Pinpoint the cell where the given text exists, returning its (X, Y) midpoint coordinate. 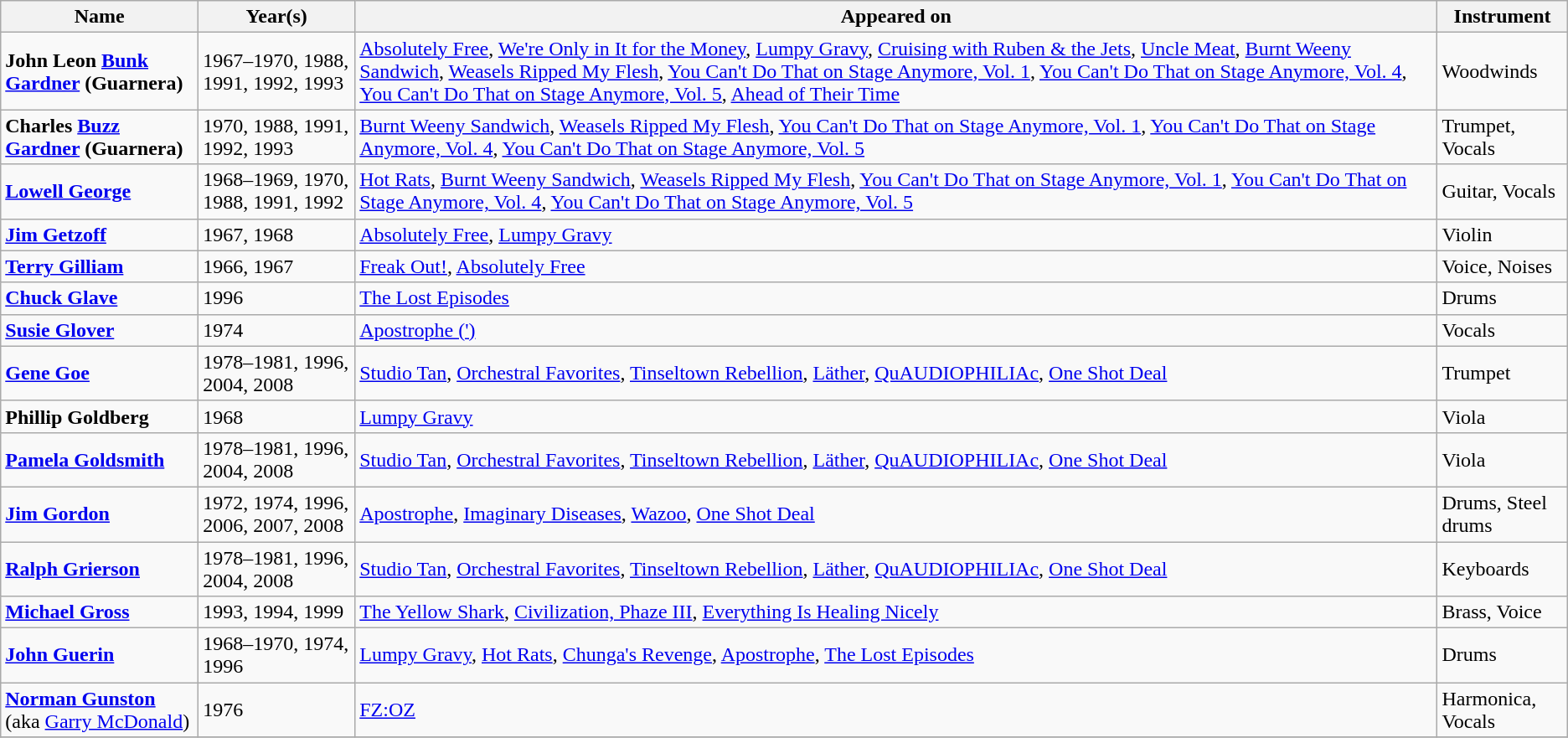
Year(s) (276, 17)
1996 (276, 298)
1976 (276, 710)
Jim Gordon (100, 514)
Trumpet, Vocals (1503, 137)
Harmonica, Vocals (1503, 710)
Norman Gunston (aka Garry McDonald) (100, 710)
Drums, Steel drums (1503, 514)
FZ:OZ (896, 710)
Trumpet (1503, 374)
1967–1970, 1988, 1991, 1992, 1993 (276, 71)
1970, 1988, 1991, 1992, 1993 (276, 137)
John Leon Bunk Gardner (Guarnera) (100, 71)
Susie Glover (100, 330)
1966, 1967 (276, 266)
1968 (276, 416)
Woodwinds (1503, 71)
Michael Gross (100, 612)
Ralph Grierson (100, 568)
Lumpy Gravy (896, 416)
Terry Gilliam (100, 266)
Lumpy Gravy, Hot Rats, Chunga's Revenge, Apostrophe, The Lost Episodes (896, 655)
Lowell George (100, 191)
The Lost Episodes (896, 298)
Jim Getzoff (100, 235)
Gene Goe (100, 374)
1972, 1974, 1996, 2006, 2007, 2008 (276, 514)
Brass, Voice (1503, 612)
1967, 1968 (276, 235)
Charles Buzz Gardner (Guarnera) (100, 137)
1968–1970, 1974, 1996 (276, 655)
1974 (276, 330)
Voice, Noises (1503, 266)
Apostrophe, Imaginary Diseases, Wazoo, One Shot Deal (896, 514)
Chuck Glave (100, 298)
Freak Out!, Absolutely Free (896, 266)
The Yellow Shark, Civilization, Phaze III, Everything Is Healing Nicely (896, 612)
1993, 1994, 1999 (276, 612)
Vocals (1503, 330)
Pamela Goldsmith (100, 459)
Keyboards (1503, 568)
Instrument (1503, 17)
Name (100, 17)
Absolutely Free, Lumpy Gravy (896, 235)
Phillip Goldberg (100, 416)
John Guerin (100, 655)
Guitar, Vocals (1503, 191)
1968–1969, 1970, 1988, 1991, 1992 (276, 191)
Violin (1503, 235)
Appeared on (896, 17)
Apostrophe (') (896, 330)
